Find where the given text appears and provide that cell's center as (X, Y) coordinate. 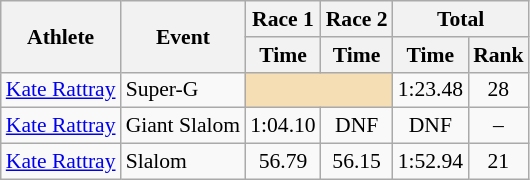
1:04.10 (282, 126)
Total (461, 19)
1:52.94 (430, 162)
Event (184, 36)
28 (498, 90)
Super-G (184, 90)
Athlete (61, 36)
– (498, 126)
Race 2 (357, 19)
21 (498, 162)
56.79 (282, 162)
56.15 (357, 162)
Slalom (184, 162)
1:23.48 (430, 90)
Race 1 (282, 19)
Rank (498, 55)
Giant Slalom (184, 126)
